Determine the (x, y) coordinate at the center of the cell enclosing the given text.  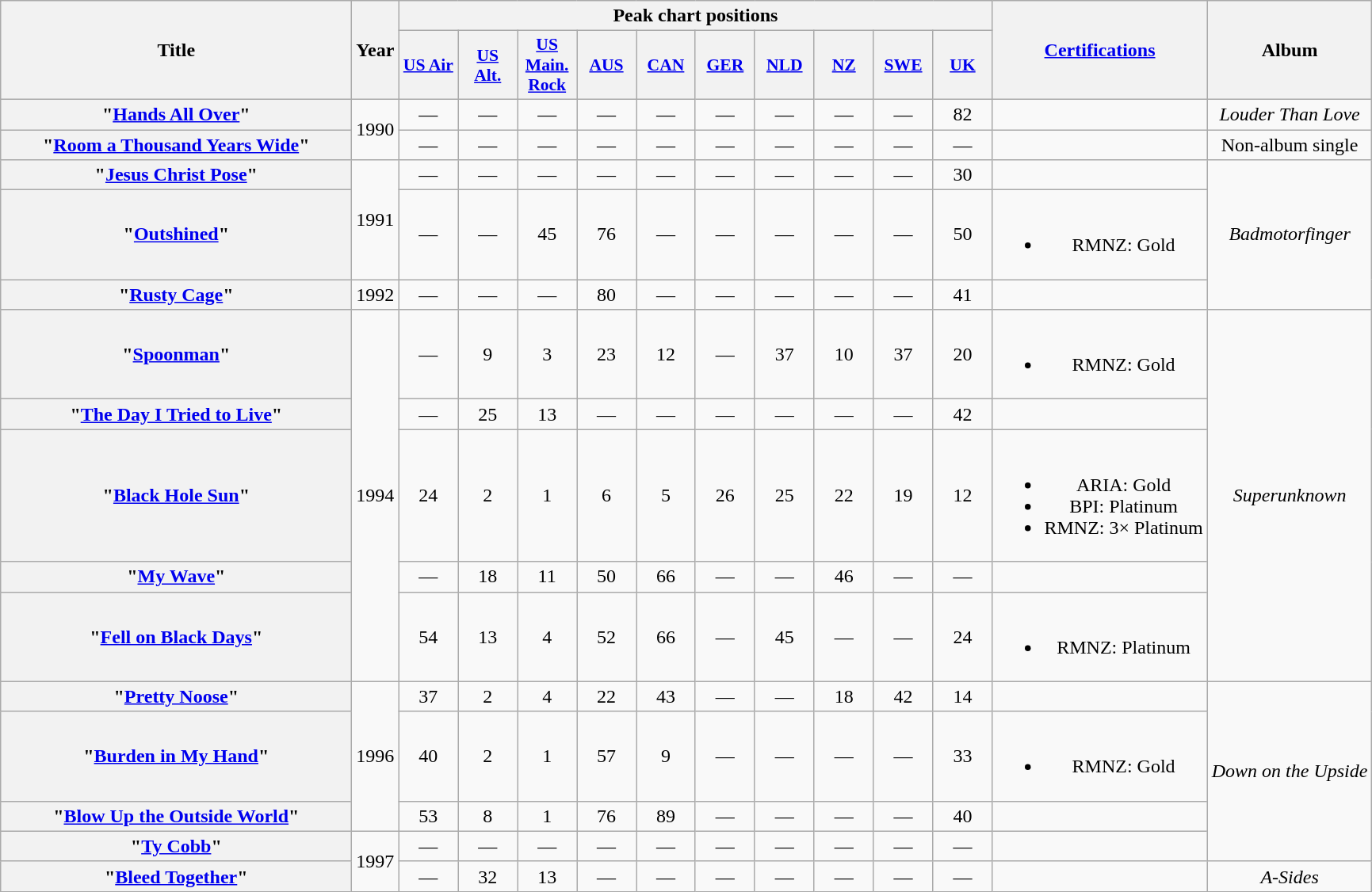
32 (488, 876)
19 (904, 496)
Superunknown (1290, 496)
"Black Hole Sun" (176, 496)
20 (962, 355)
Non-album single (1290, 145)
"Bleed Together" (176, 876)
"Jesus Christ Pose" (176, 175)
SWE (904, 65)
1996 (376, 756)
NLD (785, 65)
41 (962, 295)
1991 (376, 220)
46 (843, 577)
A-Sides (1290, 876)
Louder Than Love (1290, 114)
5 (666, 496)
"The Day I Tried to Live" (176, 414)
CAN (666, 65)
54 (428, 637)
"Burden in My Hand" (176, 756)
Badmotorfinger (1290, 234)
3 (547, 355)
89 (666, 816)
USAlt. (488, 65)
Certifications (1100, 51)
"Rusty Cage" (176, 295)
1990 (376, 129)
10 (843, 355)
"My Wave" (176, 577)
ARIA: GoldBPI: PlatinumRMNZ: 3× Platinum (1100, 496)
8 (488, 816)
"Room a Thousand Years Wide" (176, 145)
80 (607, 295)
"Fell on Black Days" (176, 637)
43 (666, 696)
30 (962, 175)
26 (724, 496)
33 (962, 756)
6 (607, 496)
"Spoonman" (176, 355)
Peak chart positions (696, 16)
23 (607, 355)
GER (724, 65)
AUS (607, 65)
14 (962, 696)
82 (962, 114)
"Pretty Noose" (176, 696)
1992 (376, 295)
US Air (428, 65)
Title (176, 51)
1997 (376, 861)
RMNZ: Platinum (1100, 637)
UK (962, 65)
Album (1290, 51)
"Hands All Over" (176, 114)
1994 (376, 496)
USMain. Rock (547, 65)
"Blow Up the Outside World" (176, 816)
52 (607, 637)
11 (547, 577)
Year (376, 51)
"Outshined" (176, 234)
Down on the Upside (1290, 772)
53 (428, 816)
57 (607, 756)
"Ty Cobb" (176, 846)
NZ (843, 65)
